Determine the [X, Y] coordinate at the center of the cell enclosing the given text.  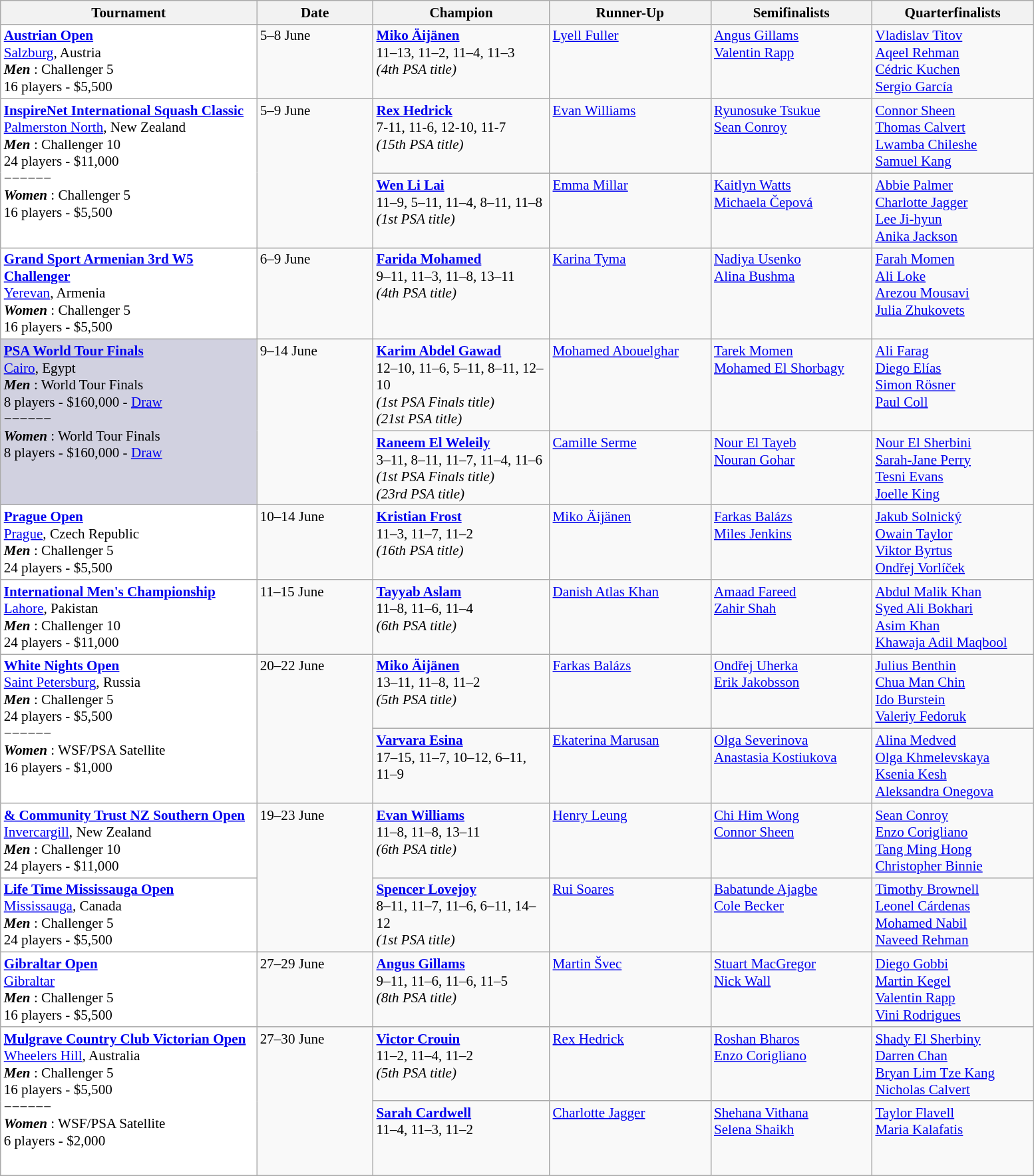
Lyell Fuller [630, 61]
Mulgrave Country Club Victorian Open Wheelers Hill, Australia Men : Challenger 516 players - $5,500−−−−−− Women : WSF/PSA Satellite6 players - $2,000 [129, 1101]
Raneem El Weleily3–11, 8–11, 11–7, 11–4, 11–6(1st PSA Finals title)(23rd PSA title) [462, 468]
5–9 June [315, 173]
International Men's Championship Lahore, Pakistan Men : Challenger 1024 players - $11,000 [129, 617]
Nadiya Usenko Alina Bushma [791, 293]
Chi Him Wong Connor Sheen [791, 841]
Spencer Lovejoy8–11, 11–7, 11–6, 6–11, 14–12(1st PSA title) [462, 915]
5–8 June [315, 61]
Jakub Solnický Owain Taylor Viktor Byrtus Ondřej Vorlíček [952, 542]
Diego Gobbi Martin Kegel Valentin Rapp Vini Rodrigues [952, 990]
Victor Crouin11–2, 11–4, 11–2(5th PSA title) [462, 1064]
Shady El Sherbiny Darren Chan Bryan Lim Tze Kang Nicholas Calvert [952, 1064]
Angus Gillams9–11, 11–6, 11–6, 11–5(8th PSA title) [462, 990]
Austrian Open Salzburg, Austria Men : Challenger 516 players - $5,500 [129, 61]
Sean Conroy Enzo Corigliano Tang Ming Hong Christopher Binnie [952, 841]
Ekaterina Marusan [630, 766]
Farah Momen Ali Loke Arezou Mousavi Julia Zhukovets [952, 293]
Nour El Tayeb Nouran Gohar [791, 468]
Kristian Frost11–3, 11–7, 11–2(16th PSA title) [462, 542]
Shehana Vithana Selena Shaikh [791, 1138]
Olga Severinova Anastasia Kostiukova [791, 766]
Mohamed Abouelghar [630, 385]
Miko Äijänen [630, 542]
Life Time Mississauga Open Mississauga, Canada Men : Challenger 524 players - $5,500 [129, 915]
Tarek Momen Mohamed El Shorbagy [791, 385]
Date [315, 12]
Nour El Sherbini Sarah-Jane Perry Tesni Evans Joelle King [952, 468]
Amaad Fareed Zahir Shah [791, 617]
Roshan Bharos Enzo Corigliano [791, 1064]
Abdul Malik Khan Syed Ali Bokhari Asim Khan Khawaja Adil Maqbool [952, 617]
Evan Williams11–8, 11–8, 13–11(6th PSA title) [462, 841]
11–15 June [315, 617]
Vladislav Titov Aqeel Rehman Cédric Kuchen Sergio García [952, 61]
Grand Sport Armenian 3rd W5 Challenger Yerevan, Armenia Women : Challenger 516 players - $5,500 [129, 293]
Connor Sheen Thomas Calvert Lwamba Chileshe Samuel Kang [952, 136]
Miko Äijänen13–11, 11–8, 11–2(5th PSA title) [462, 691]
Emma Millar [630, 210]
Abbie Palmer Charlotte Jagger Lee Ji-hyun Anika Jackson [952, 210]
Karina Tyma [630, 293]
Charlotte Jagger [630, 1138]
Rui Soares [630, 915]
Kaitlyn Watts Michaela Čepová [791, 210]
Runner-Up [630, 12]
Camille Serme [630, 468]
Rex Hedrick [630, 1064]
Julius Benthin Chua Man Chin Ido Burstein Valeriy Fedoruk [952, 691]
& Community Trust NZ Southern Open Invercargill, New Zealand Men : Challenger 1024 players - $11,000 [129, 841]
PSA World Tour Finals Cairo, Egypt Men : World Tour Finals8 players - $160,000 - Draw−−−−−− Women : World Tour Finals8 players - $160,000 - Draw [129, 422]
Farkas Balázs Miles Jenkins [791, 542]
Farida Mohamed9–11, 11–3, 11–8, 13–11(4th PSA title) [462, 293]
Ondřej Uherka Erik Jakobsson [791, 691]
10–14 June [315, 542]
Farkas Balázs [630, 691]
20–22 June [315, 729]
Tayyab Aslam11–8, 11–6, 11–4(6th PSA title) [462, 617]
Miko Äijänen11–13, 11–2, 11–4, 11–3(4th PSA title) [462, 61]
19–23 June [315, 878]
Timothy Brownell Leonel Cárdenas Mohamed Nabil Naveed Rehman [952, 915]
White Nights Open Saint Petersburg, Russia Men : Challenger 524 players - $5,500−−−−−− Women : WSF/PSA Satellite16 players - $1,000 [129, 729]
9–14 June [315, 422]
Champion [462, 12]
27–29 June [315, 990]
Evan Williams [630, 136]
Martin Švec [630, 990]
Wen Li Lai11–9, 5–11, 11–4, 8–11, 11–8(1st PSA title) [462, 210]
Prague Open Prague, Czech Republic Men : Challenger 524 players - $5,500 [129, 542]
Danish Atlas Khan [630, 617]
6–9 June [315, 293]
Ali Farag Diego Elías Simon Rösner Paul Coll [952, 385]
27–30 June [315, 1101]
Babatunde Ajagbe Cole Becker [791, 915]
Henry Leung [630, 841]
Rex Hedrick7-11, 11-6, 12-10, 11-7(15th PSA title) [462, 136]
Stuart MacGregor Nick Wall [791, 990]
Tournament [129, 12]
Karim Abdel Gawad12–10, 11–6, 5–11, 8–11, 12–10(1st PSA Finals title)(21st PSA title) [462, 385]
Alina Medved Olga Khmelevskaya Ksenia Kesh Aleksandra Onegova [952, 766]
Varvara Esina17–15, 11–7, 10–12, 6–11, 11–9 [462, 766]
Quarterfinalists [952, 12]
Angus Gillams Valentin Rapp [791, 61]
Gibraltar Open Gibraltar Men : Challenger 516 players - $5,500 [129, 990]
Ryunosuke Tsukue Sean Conroy [791, 136]
Semifinalists [791, 12]
Sarah Cardwell11–4, 11–3, 11–2 [462, 1138]
Taylor Flavell Maria Kalafatis [952, 1138]
